Output the (x, y) coordinate of the center of the cell containing the given text.  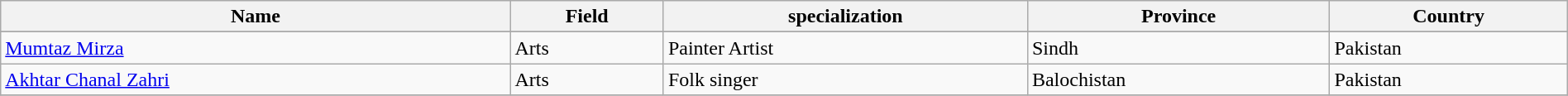
Akhtar Chanal Zahri (256, 79)
Country (1449, 17)
Mumtaz Mirza (256, 48)
Sindh (1178, 48)
specialization (845, 17)
Folk singer (845, 79)
Painter Artist (845, 48)
Province (1178, 17)
Field (587, 17)
Name (256, 17)
Balochistan (1178, 79)
